Return the (X, Y) coordinate for the center point of the cell that contains the specified text.  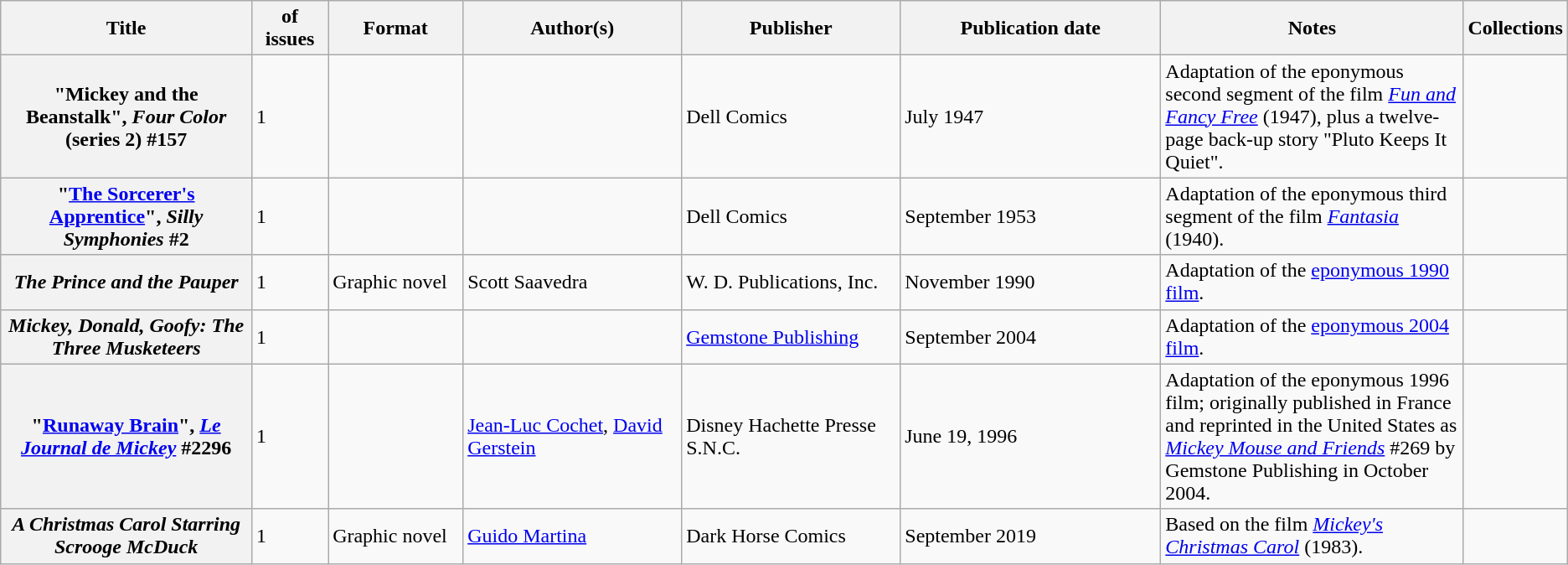
Disney Hachette Presse S.N.C. (791, 436)
Publication date (1030, 29)
June 19, 1996 (1030, 436)
Scott Saavedra (573, 282)
Based on the film Mickey's Christmas Carol (1983). (1312, 536)
W. D. Publications, Inc. (791, 282)
Guido Martina (573, 536)
Mickey, Donald, Goofy: The Three Musketeers (126, 337)
Adaptation of the eponymous third segment of the film Fantasia (1940). (1312, 216)
Author(s) (573, 29)
Jean-Luc Cochet, David Gerstein (573, 436)
Collections (1515, 29)
Dark Horse Comics (791, 536)
Adaptation of the eponymous 1990 film. (1312, 282)
"Runaway Brain", Le Journal de Mickey #2296 (126, 436)
of issues (290, 29)
Adaptation of the eponymous 2004 film. (1312, 337)
September 1953 (1030, 216)
September 2004 (1030, 337)
A Christmas Carol Starring Scrooge McDuck (126, 536)
September 2019 (1030, 536)
Notes (1312, 29)
Title (126, 29)
Adaptation of the eponymous second segment of the film Fun and Fancy Free (1947), plus a twelve-page back-up story "Pluto Keeps It Quiet". (1312, 117)
The Prince and the Pauper (126, 282)
November 1990 (1030, 282)
Gemstone Publishing (791, 337)
July 1947 (1030, 117)
"Mickey and the Beanstalk", Four Color (series 2) #157 (126, 117)
Publisher (791, 29)
Format (395, 29)
"The Sorcerer's Apprentice", Silly Symphonies #2 (126, 216)
